Search for the cell housing the specified text and yield its [x, y] center coordinate. 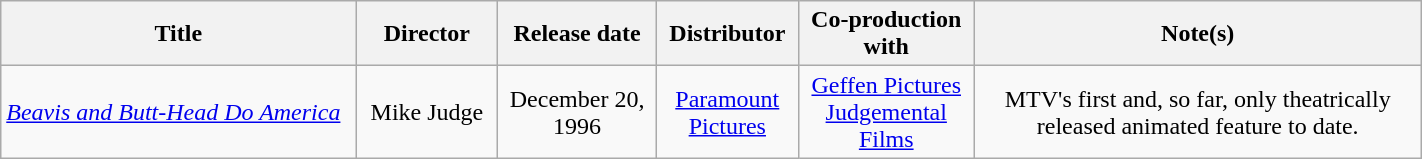
December 20, 1996 [577, 112]
MTV's first and, so far, only theatrically released animated feature to date. [1198, 112]
Paramount Pictures [727, 112]
Director [427, 34]
Beavis and Butt-Head Do America [178, 112]
Note(s) [1198, 34]
Distributor [727, 34]
Title [178, 34]
Mike Judge [427, 112]
Geffen PicturesJudgemental Films [886, 112]
Release date [577, 34]
Co-production with [886, 34]
